From the cell containing the given text, extract its center point as (x, y) coordinate. 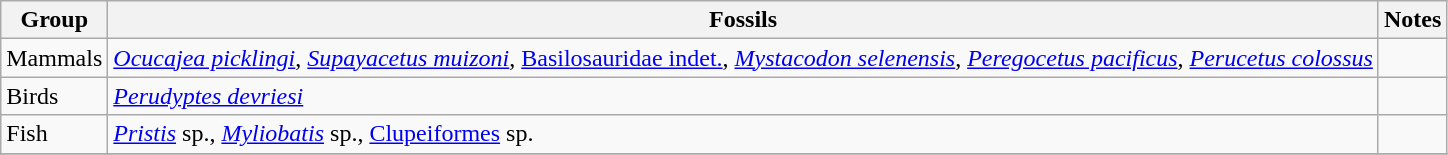
Birds (54, 96)
Notes (1412, 20)
Group (54, 20)
Pristis sp., Myliobatis sp., Clupeiformes sp. (744, 134)
Perudyptes devriesi (744, 96)
Mammals (54, 58)
Fish (54, 134)
Ocucajea picklingi, Supayacetus muizoni, Basilosauridae indet., Mystacodon selenensis, Peregocetus pacificus, Perucetus colossus (744, 58)
Fossils (744, 20)
